Determine the [x, y] coordinate at the center of the cell enclosing the given text.  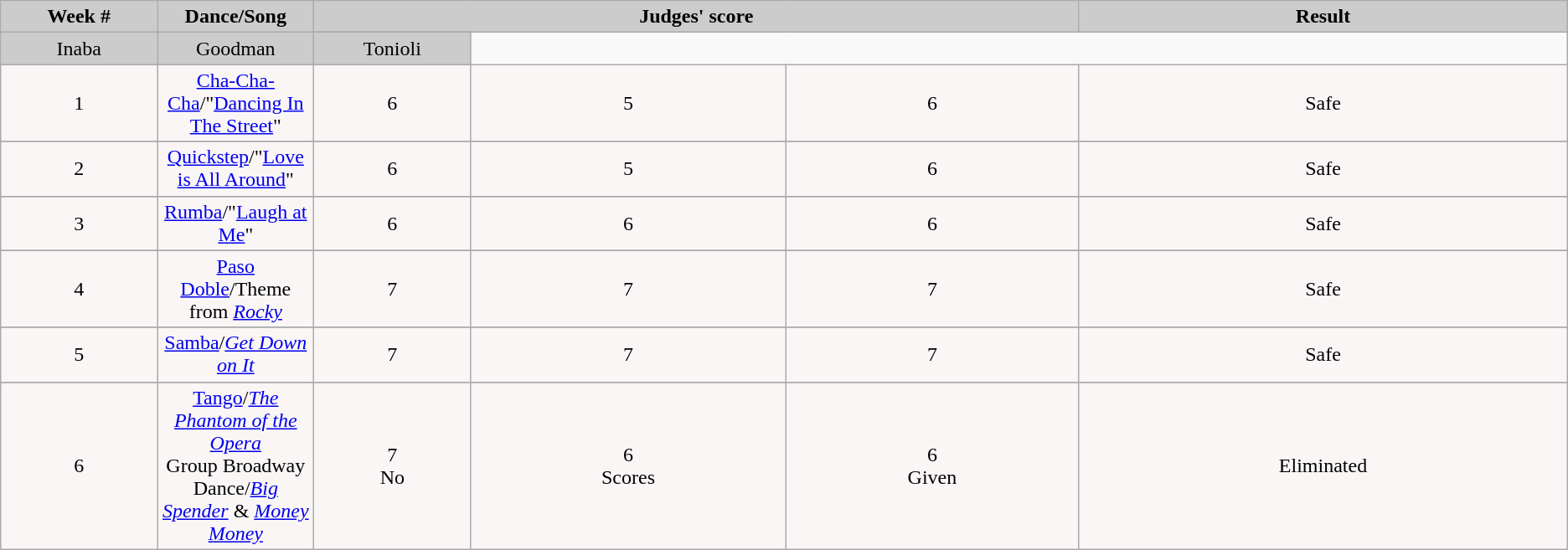
Cha-Cha-Cha/"Dancing In The Street" [236, 103]
Week # [79, 17]
Goodman [236, 49]
Inaba [79, 49]
Eliminated [1323, 465]
Quickstep/"Love is All Around" [236, 169]
Tango/The Phantom of the Opera Group Broadway Dance/Big Spender & Money Money [236, 465]
4 [79, 289]
Result [1323, 17]
1 [79, 103]
Rumba/"Laugh at Me" [236, 223]
Tonioli [392, 49]
6 Given [932, 465]
2 [79, 169]
3 [79, 223]
Dance/Song [236, 17]
7 No [392, 465]
Judges' score [697, 17]
Paso Doble/Theme from Rocky [236, 289]
Samba/Get Down on It [236, 355]
6 Scores [628, 465]
